For the text-containing cell, return its midpoint in [x, y] coordinate format. 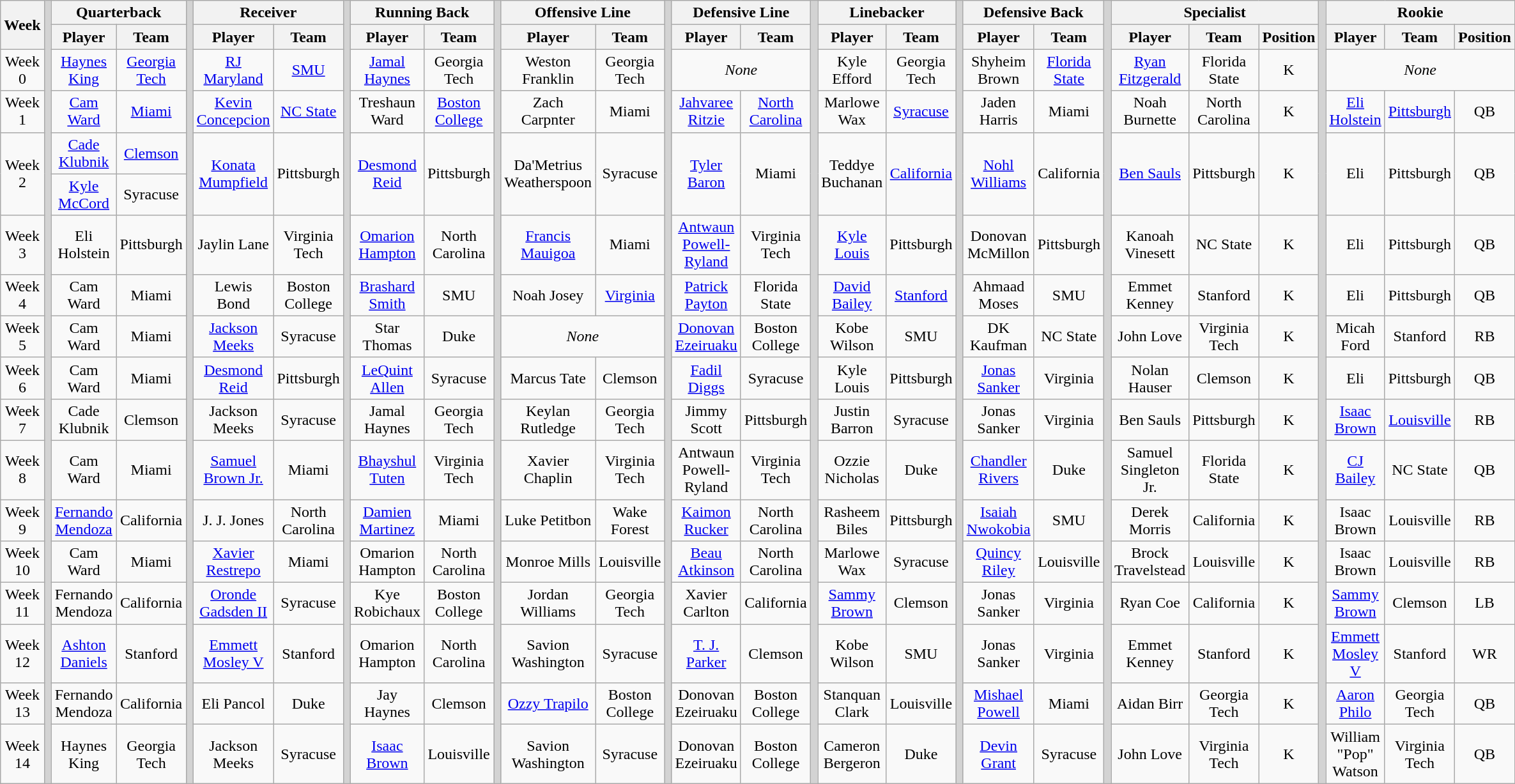
Kye Robichaux [387, 603]
Chandler Rivers [998, 470]
T. J. Parker [706, 654]
Tyler Baron [706, 174]
Rasheem Biles [852, 520]
LB [1485, 603]
Beau Atkinson [706, 562]
Noah Burnette [1150, 111]
Week 14 [22, 754]
Shyheim Brown [998, 70]
Week 9 [22, 520]
Isaiah Nwokobia [998, 520]
Week [22, 25]
WR [1485, 654]
Aaron Philo [1355, 704]
Kyle Efford [852, 70]
Xavier Carlton [706, 603]
Bhayshul Tuten [387, 470]
Fadil Diggs [706, 378]
Noah Josey [548, 295]
Wake Forest [630, 520]
Week 12 [22, 654]
Week 7 [22, 419]
Quarterback [119, 13]
Ashton Daniels [84, 654]
J. J. Jones [233, 520]
Offensive Line [583, 13]
Week 6 [22, 378]
Konata Mumpfield [233, 174]
Defensive Back [1033, 13]
Quincy Riley [998, 562]
Week 0 [22, 70]
Justin Barron [852, 419]
Brashard Smith [387, 295]
Brock Travelstead [1150, 562]
Week 8 [22, 470]
Defensive Line [741, 13]
Ryan Fitzgerald [1150, 70]
Mishael Powell [998, 704]
Devin Grant [998, 754]
Oronde Gadsden II [233, 603]
Ozzie Nicholas [852, 470]
Nolan Hauser [1150, 378]
Week 11 [22, 603]
Kaimon Rucker [706, 520]
Kevin Concepcion [233, 111]
Aidan Birr [1150, 704]
Patrick Payton [706, 295]
Jordan Williams [548, 603]
David Bailey [852, 295]
Jay Haynes [387, 704]
Week 1 [22, 111]
Jaden Harris [998, 111]
Stanquan Clark [852, 704]
Luke Petitbon [548, 520]
Rookie [1420, 13]
Kyle McCord [84, 194]
Linebacker [887, 13]
Teddye Buchanan [852, 174]
Derek Morris [1150, 520]
Receiver [268, 13]
Damien Martinez [387, 520]
Nohl Williams [998, 174]
Francis Mauigoa [548, 245]
Ozzy Trapilo [548, 704]
Zach Carpnter [548, 111]
William "Pop" Watson [1355, 754]
Lewis Bond [233, 295]
Monroe Mills [548, 562]
Kanoah Vinesett [1150, 245]
Eli Pancol [233, 704]
Ahmaad Moses [998, 295]
Treshaun Ward [387, 111]
Micah Ford [1355, 336]
RJ Maryland [233, 70]
Keylan Rutledge [548, 419]
Weston Franklin [548, 70]
Jimmy Scott [706, 419]
Jahvaree Ritzie [706, 111]
Donovan McMillon [998, 245]
Week 3 [22, 245]
Xavier Restrepo [233, 562]
Week 4 [22, 295]
Running Back [422, 13]
Specialist [1215, 13]
LeQuint Allen [387, 378]
Week 10 [22, 562]
DK Kaufman [998, 336]
Week 13 [22, 704]
Week 2 [22, 174]
Ryan Coe [1150, 603]
Samuel Singleton Jr. [1150, 470]
Cameron Bergeron [852, 754]
Da'Metrius Weatherspoon [548, 174]
CJ Bailey [1355, 470]
Samuel Brown Jr. [233, 470]
Jaylin Lane [233, 245]
Star Thomas [387, 336]
Marcus Tate [548, 378]
Xavier Chaplin [548, 470]
Week 5 [22, 336]
